Search for the cell housing the specified text and yield its (X, Y) center coordinate. 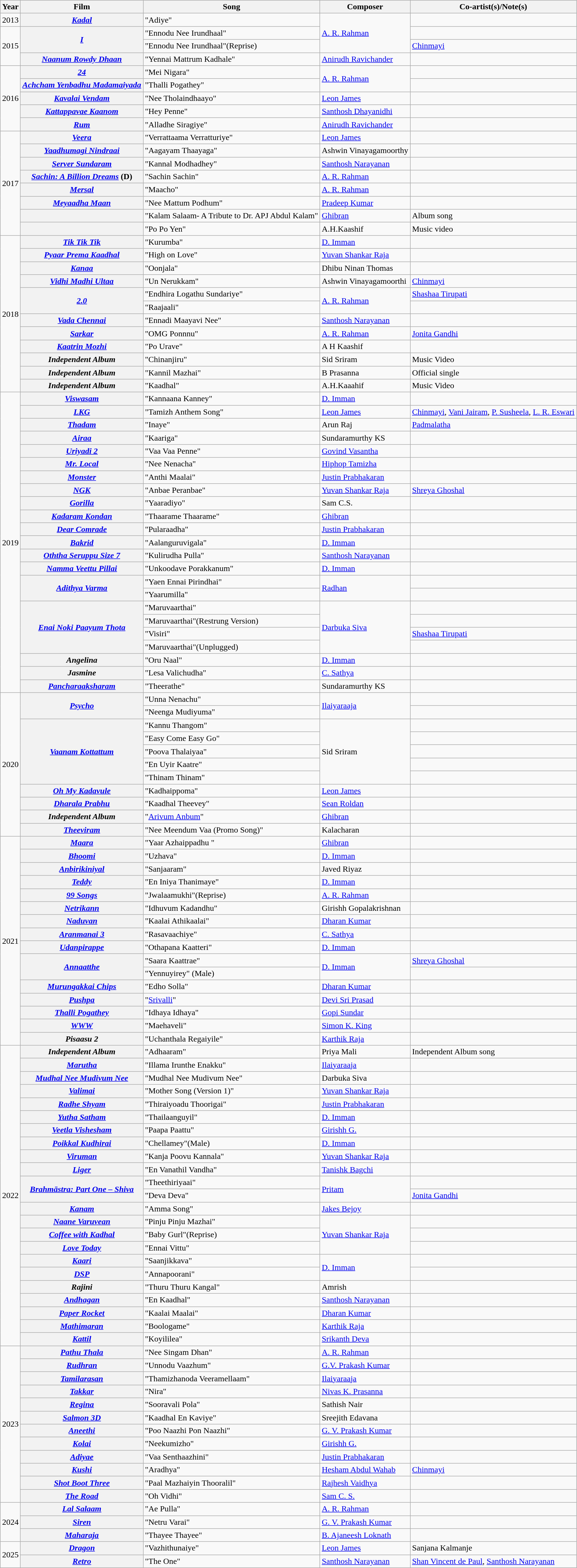
Kushi (82, 1470)
Murungakkai Chips (82, 986)
2019 (10, 542)
Kavalai Vendam (82, 98)
"Poo Naazhi Pon Naazhi" (231, 1431)
Javed Riyaz (365, 869)
2020 (10, 765)
Gorilla (82, 503)
"Mei Nigara" (231, 72)
"Vaa Vaa Penne" (231, 451)
2023 (10, 1424)
"Thiraiyoadu Thoorigai" (231, 1104)
"Maruvaarthai"(Restrung Version) (231, 621)
Server Sundaram (82, 164)
"Neekumizho" (231, 1444)
Airaa (82, 438)
Bhoomi (82, 856)
"Po Po Yen" (231, 229)
"Inaye" (231, 425)
Sam C.S. (365, 503)
G.V. Prakash Kumar (365, 1365)
Enai Noki Paayum Thota (82, 627)
"Oh Vidhi" (231, 1496)
A.H.Kaashif (365, 229)
Psycho (82, 706)
"Jwalaamukhi"(Reprise) (231, 895)
WWW (82, 1026)
Hiphop Tamizha (365, 464)
24 (82, 72)
"Uchanthala Regaiyile" (231, 1039)
Padmalatha (493, 425)
"Easy Come Easy Go" (231, 738)
Valimai (82, 1091)
Sachin: A Billion Dreams (D) (82, 177)
"Thuru Thuru Kangal" (231, 1287)
"Arivum Anbum" (231, 817)
Song (231, 7)
Arun Raj (365, 425)
"Thaarame Thaarame" (231, 516)
"Endhira Logathu Sundariye" (231, 294)
Kattappavae Kaanom (82, 111)
"Sooravali Pola" (231, 1404)
"Alladhe Siragiye" (231, 124)
"Anthi Maalai" (231, 477)
"Uzhava" (231, 856)
99 Songs (82, 895)
"Aalanguruvigala" (231, 542)
Meyaadha Maan (82, 203)
"Paapa Paattu" (231, 1130)
Anbirikiniyal (82, 869)
Tik Tik Tik (82, 242)
B. Ajaneesh Loknath (365, 1535)
"Ennai Vittu" (231, 1248)
Radhan (365, 588)
"Maruvaarthai" (231, 608)
"Nee Meendum Vaa (Promo Song)" (231, 830)
Pyaar Prema Kaadhal (82, 255)
Devi Sri Prasad (365, 1000)
Kadal (82, 20)
"Thalli Pogathey" (231, 85)
Achcham Yenbadhu Madamaiyada (82, 85)
"Visiri" (231, 634)
Sean Roldan (365, 804)
DSP (82, 1274)
"Unnodu Vaazhum" (231, 1365)
"Hey Penne" (231, 111)
Rajhesh Vaidhya (365, 1483)
Rudhran (82, 1365)
"Sachin Sachin" (231, 177)
"OMG Ponnnu" (231, 333)
Year (10, 7)
"Kaadhal En Kaviye" (231, 1418)
Namma Veettu Pillai (82, 568)
"Thinam Thinam" (231, 777)
Viswasam (82, 399)
"Kulirudha Pulla" (231, 555)
"Edho Solla" (231, 986)
2021 (10, 941)
A.H.Kaaahif (365, 386)
"Lesa Valichudha" (231, 673)
Kaatrin Mozhi (82, 346)
Simon K. King (365, 1026)
Mersal (82, 190)
Kolai (82, 1444)
Gopi Sundar (365, 1013)
"Kannal Modhadhey" (231, 164)
Sathish Nair (365, 1404)
Pradeep Kumar (365, 203)
"Un Nerukkam" (231, 281)
Marutha (82, 1065)
Thalli Pogathey (82, 1013)
Theeviram (82, 830)
"Adhaaram" (231, 1052)
"Saanjikkava" (231, 1261)
"Annapoorani" (231, 1274)
Ashwin Vinayagamoorthy (365, 150)
"Nee Mattum Podhum" (231, 203)
Aranmanai 3 (82, 934)
"Vaa Senthaazhini" (231, 1457)
Vada Chennai (82, 320)
Music video (493, 229)
"Yaen Ennai Pirindhai" (231, 582)
Independent Album song (493, 1052)
"Yennuyirey" (Male) (231, 973)
A H Kaashif (365, 346)
Dragon (82, 1548)
Oh My Kadavule (82, 790)
Dear Comrade (82, 529)
B Prasanna (365, 372)
Lal Salaam (82, 1509)
"Yaaradiyo" (231, 503)
Adiyae (82, 1457)
Siren (82, 1522)
"Maacho" (231, 190)
"Rasavaachiye" (231, 934)
"Srivalli" (231, 1000)
Angelina (82, 660)
Veera (82, 137)
Naane Varuvean (82, 1222)
Jakes Bejoy (365, 1208)
Uriyadi 2 (82, 451)
Sam C. S. (365, 1496)
"Baby Gurl"(Reprise) (231, 1235)
Retro (82, 1561)
2024 (10, 1522)
"Neenga Mudiyuma" (231, 712)
2.0 (82, 301)
"Kurumba" (231, 242)
"Unna Nenachu" (231, 699)
"Kadhaippoma" (231, 790)
"En Uyir Kaatre" (231, 764)
Kanaa (82, 268)
Liger (82, 1169)
"Verrattaama Verratturiye" (231, 137)
2013 (10, 20)
"Kaalai Athikaalai" (231, 921)
"Unkoodave Porakkanum" (231, 568)
Kadaram Kondan (82, 516)
Mr. Local (82, 464)
"Ennadi Maayavi Nee" (231, 320)
"Yaarumilla" (231, 595)
"Mother Song (Version 1)" (231, 1091)
Yaadhumagi Nindraai (82, 150)
Sreejith Edavana (365, 1418)
Rum (82, 124)
Teddy (82, 882)
Maara (82, 843)
Viruman (82, 1156)
2022 (10, 1196)
"Ennodu Nee Irundhaal"(Reprise) (231, 46)
Bakrid (82, 542)
"Boologame" (231, 1326)
"Yennai Mattrum Kadhale" (231, 59)
Nivas K. Prasanna (365, 1391)
Dharala Prabhu (82, 804)
Shan Vincent de Paul, Santhosh Narayanan (493, 1561)
Maharaja (82, 1535)
"Kannaana Kanney" (231, 399)
Pritam (365, 1189)
"Othapana Kaatteri" (231, 947)
Co-artist(s)/Note(s) (493, 7)
"Poova Thalaiyaa" (231, 751)
"Kaalai Maalai" (231, 1313)
"Anbae Peranbae" (231, 490)
Pisaasu 2 (82, 1039)
Kaari (82, 1261)
Dhibu Ninan Thomas (365, 268)
"Maruvaarthai"(Unplugged) (231, 647)
Official single (493, 372)
"Theerathe" (231, 686)
"Kaadhal" (231, 386)
I (82, 39)
Amrish (365, 1287)
Monster (82, 477)
Govind Vasantha (365, 451)
"Kaariga" (231, 438)
"Mudhal Nee Mudivum Nee" (231, 1078)
Tanishk Bagchi (365, 1169)
Kalacharan (365, 830)
"Vazhithunaiye" (231, 1548)
Ashwin Vinayagamoorthi (365, 281)
"Kannil Mazhai" (231, 372)
"Nee Singam Dhan" (231, 1352)
2017 (10, 183)
Kanam (82, 1208)
Santhosh Dhayanidhi (365, 111)
Thadam (82, 425)
"Ae Pulla" (231, 1509)
"Thamizhanoda Veeramellaam" (231, 1378)
"Amma Song" (231, 1208)
Vidhi Madhi Ultaa (82, 281)
"Aradhya" (231, 1470)
"Paal Mazhaiyin Thooralil" (231, 1483)
Oththa Seruppu Size 7 (82, 555)
Film (82, 7)
Naanum Rowdy Dhaan (82, 59)
Mathimaran (82, 1326)
Chinmayi, Vani Jairam, P. Susheela, L. R. Eswari (493, 412)
"Maehaveli" (231, 1026)
"Idhuvum Kadandhu" (231, 908)
"Yaar Azhaippadhu " (231, 843)
Paper Rocket (82, 1313)
Udanpirappe (82, 947)
Srikanth Deva (365, 1339)
Netrikann (82, 908)
Pushpa (82, 1000)
"The One" (231, 1561)
"En Iniya Thanimaye" (231, 882)
Regina (82, 1404)
Priya Mali (365, 1052)
"En Kaadhal" (231, 1300)
"Aagayam Thaayaga" (231, 150)
Coffee with Kadhal (82, 1235)
"Netru Varai" (231, 1522)
Andhagan (82, 1300)
Hesham Abdul Wahab (365, 1470)
"Nee Nenacha" (231, 464)
"Kalam Salaam- A Tribute to Dr. APJ Abdul Kalam" (231, 216)
"En Vanathil Vandha" (231, 1169)
Aneethi (82, 1431)
"Ennodu Nee Irundhaal" (231, 33)
Brahmāstra: Part One – Shiva (82, 1189)
Annaatthe (82, 967)
Takkar (82, 1391)
Rajini (82, 1287)
"Pinju Pinju Mazhai" (231, 1222)
"Pularaadha" (231, 529)
"Kaadhal Theevey" (231, 804)
"Idhaya Idhaya" (231, 1013)
Sarkar (82, 333)
Album song (493, 216)
Vaanam Kottattum (82, 751)
"Sanjaaram" (231, 869)
Mudhal Nee Mudivum Nee (82, 1078)
"Illama Irunthe Enakku" (231, 1065)
"High on Love" (231, 255)
"Thayee Thayee" (231, 1535)
"Raajaali" (231, 307)
"Chellamey"(Male) (231, 1143)
"Oru Naal" (231, 660)
"Nira" (231, 1391)
"Chinanjiru" (231, 359)
"Nee Tholaindhaayo" (231, 98)
"Deva Deva" (231, 1195)
Adithya Varma (82, 588)
Sanjana Kalmanje (493, 1548)
The Road (82, 1496)
Kattil (82, 1339)
Love Today (82, 1248)
"Adiye" (231, 20)
Naduvan (82, 921)
"Oonjala" (231, 268)
Jasmine (82, 673)
Radhe Shyam (82, 1104)
2025 (10, 1555)
Veetla Vishesham (82, 1130)
"Koyililea" (231, 1339)
2016 (10, 98)
NGK (82, 490)
Yutha Satham (82, 1117)
2015 (10, 46)
"Po Urave" (231, 346)
"Kanja Poovu Kannala" (231, 1156)
"Tamizh Anthem Song" (231, 412)
"Thailaanguyil" (231, 1117)
Pancharaaksharam (82, 686)
Shot Boot Three (82, 1483)
Salmon 3D (82, 1418)
"Kannu Thangom" (231, 725)
Tamilarasan (82, 1378)
"Theethiriyaai" (231, 1182)
Poikkal Kudhirai (82, 1143)
Pathu Thala (82, 1352)
"Saara Kaattrae" (231, 960)
Girishh Gopalakrishnan (365, 908)
2018 (10, 314)
LKG (82, 412)
Composer (365, 7)
